Locate the cell with the specified text and output its [x, y] center coordinate. 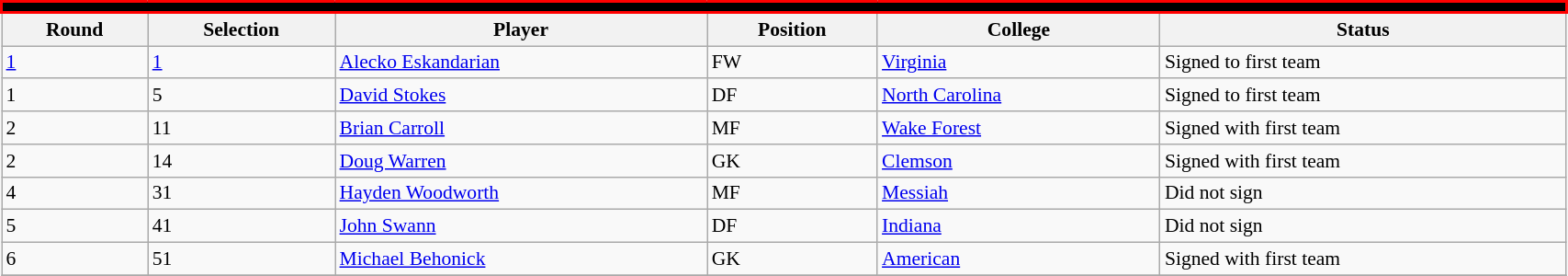
31 [242, 193]
FW [792, 63]
6 [75, 259]
41 [242, 226]
Hayden Woodworth [522, 193]
Round [75, 29]
Selection [242, 29]
David Stokes [522, 96]
4 [75, 193]
Alecko Eskandarian [522, 63]
Michael Behonick [522, 259]
Position [792, 29]
Clemson [1019, 161]
11 [242, 128]
51 [242, 259]
North Carolina [1019, 96]
Wake Forest [1019, 128]
Doug Warren [522, 161]
College [1019, 29]
Indiana [1019, 226]
Brian Carroll [522, 128]
Status [1363, 29]
Messiah [1019, 193]
Player [522, 29]
14 [242, 161]
American [1019, 259]
John Swann [522, 226]
Virginia [1019, 63]
